Determine the (x, y) coordinate at the center of the cell enclosing the given text.  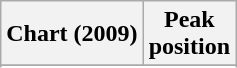
Peakposition (189, 34)
Chart (2009) (72, 34)
